Search for the cell housing the specified text and yield its [x, y] center coordinate. 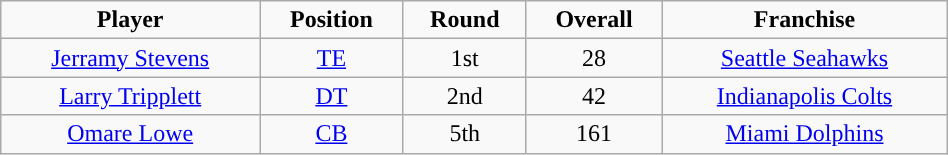
Larry Tripplett [130, 96]
Omare Lowe [130, 134]
Indianapolis Colts [805, 96]
Player [130, 20]
Round [464, 20]
TE [332, 58]
Position [332, 20]
161 [594, 134]
28 [594, 58]
Overall [594, 20]
Jerramy Stevens [130, 58]
CB [332, 134]
Franchise [805, 20]
DT [332, 96]
Seattle Seahawks [805, 58]
42 [594, 96]
2nd [464, 96]
Miami Dolphins [805, 134]
1st [464, 58]
5th [464, 134]
